Output the (x, y) coordinate of the center of the cell containing the given text.  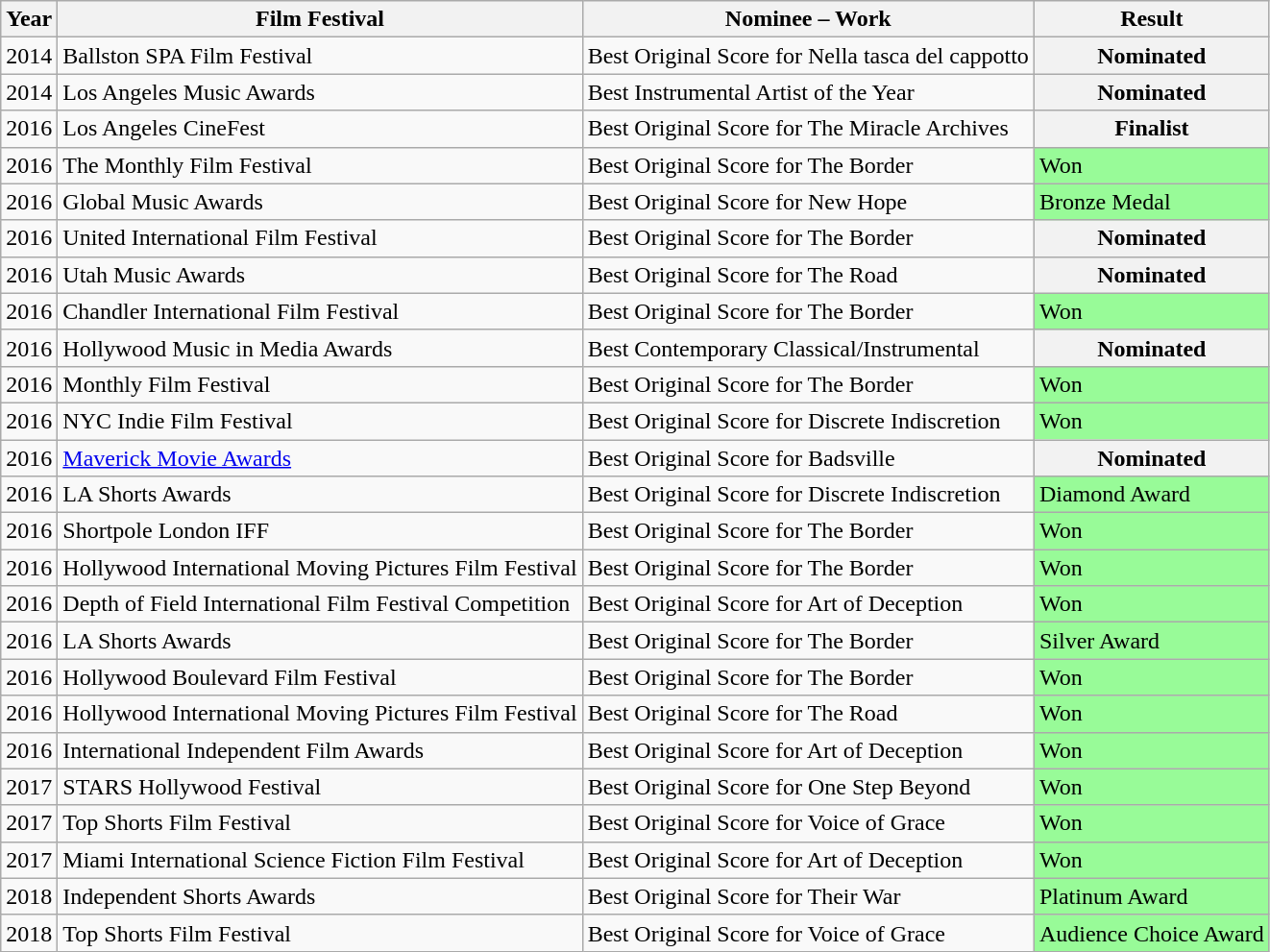
Finalist (1151, 129)
Chandler International Film Festival (320, 311)
Independent Shorts Awards (320, 896)
Diamond Award (1151, 495)
The Monthly Film Festival (320, 165)
Best Original Score for Their War (808, 896)
Hollywood Music in Media Awards (320, 348)
Depth of Field International Film Festival Competition (320, 604)
Nominee – Work (808, 19)
Miami International Science Fiction Film Festival (320, 860)
Year (29, 19)
Los Angeles CineFest (320, 129)
Los Angeles Music Awards (320, 92)
Bronze Medal (1151, 202)
Hollywood Boulevard Film Festival (320, 677)
Film Festival (320, 19)
Platinum Award (1151, 896)
International Independent Film Awards (320, 750)
Result (1151, 19)
Best Instrumental Artist of the Year (808, 92)
Best Original Score for Badsville (808, 458)
Utah Music Awards (320, 275)
NYC Indie Film Festival (320, 421)
STARS Hollywood Festival (320, 787)
Audience Choice Award (1151, 933)
Maverick Movie Awards (320, 458)
Best Original Score for One Step Beyond (808, 787)
Best Original Score for Nella tasca del cappotto (808, 56)
Monthly Film Festival (320, 384)
Best Contemporary Classical/Instrumental (808, 348)
Best Original Score for The Miracle Archives (808, 129)
Silver Award (1151, 641)
Shortpole London IFF (320, 531)
United International Film Festival (320, 238)
Ballston SPA Film Festival (320, 56)
Global Music Awards (320, 202)
Best Original Score for New Hope (808, 202)
